Return the (X, Y) coordinate for the center point of the cell that contains the specified text.  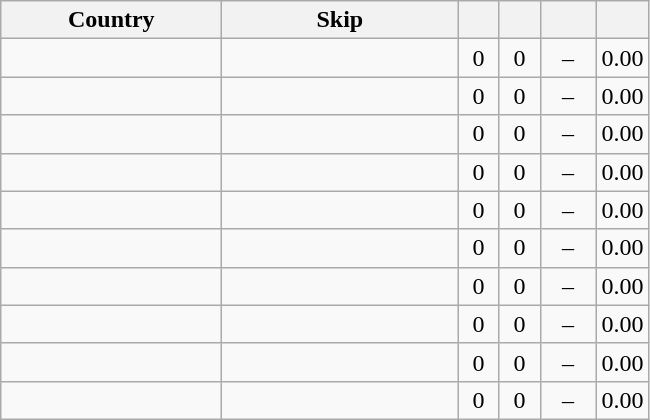
Skip (340, 20)
Country (112, 20)
